Detect which cell encompasses the target text, then output its (X, Y) center coordinate. 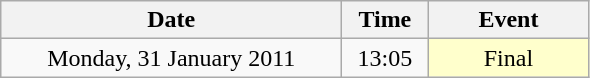
Time (385, 20)
Monday, 31 January 2011 (172, 58)
13:05 (385, 58)
Event (508, 20)
Date (172, 20)
Final (508, 58)
